Identify which cell holds the provided text, then report its (x, y) central coordinate. 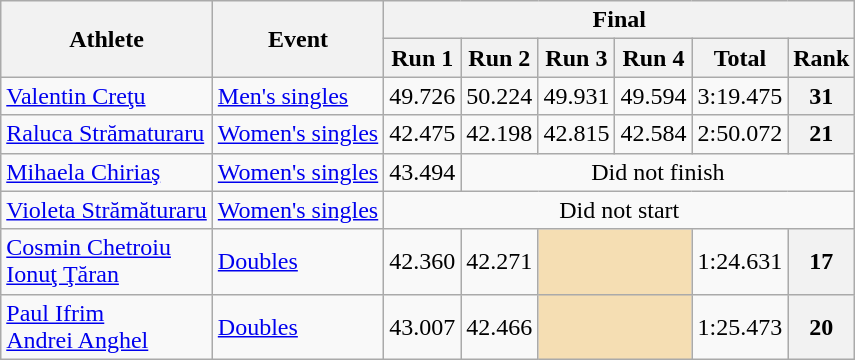
42.815 (576, 134)
Violeta Strămăturaru (107, 210)
Total (740, 58)
42.198 (500, 134)
3:19.475 (740, 96)
Athlete (107, 39)
Run 1 (422, 58)
Paul Ifrim Andrei Anghel (107, 326)
42.475 (422, 134)
Run 4 (654, 58)
Rank (822, 58)
Cosmin Chetroiu Ionuţ Ţăran (107, 262)
2:50.072 (740, 134)
Run 3 (576, 58)
42.360 (422, 262)
Mihaela Chiriaş (107, 172)
42.271 (500, 262)
Run 2 (500, 58)
42.466 (500, 326)
49.931 (576, 96)
43.494 (422, 172)
31 (822, 96)
43.007 (422, 326)
Raluca Strămaturaru (107, 134)
Event (298, 39)
1:24.631 (740, 262)
Did not start (620, 210)
Final (620, 20)
20 (822, 326)
42.584 (654, 134)
Did not finish (658, 172)
49.726 (422, 96)
17 (822, 262)
49.594 (654, 96)
21 (822, 134)
Men's singles (298, 96)
Valentin Creţu (107, 96)
1:25.473 (740, 326)
50.224 (500, 96)
